For the text-containing cell, return its midpoint in (X, Y) coordinate format. 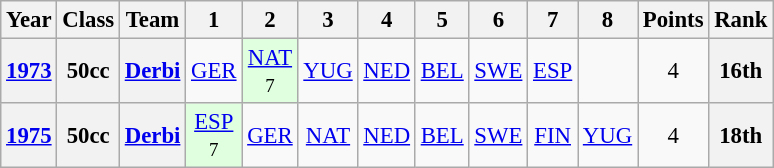
Rank (741, 20)
NAT (328, 136)
Points (674, 20)
Year (29, 20)
1975 (29, 136)
Class (88, 20)
5 (442, 20)
6 (498, 20)
Team (152, 20)
2 (270, 20)
1 (214, 20)
ESP (553, 72)
8 (608, 20)
ESP7 (214, 136)
7 (553, 20)
FIN (553, 136)
16th (741, 72)
3 (328, 20)
1973 (29, 72)
NAT7 (270, 72)
18th (741, 136)
